Pinpoint the cell where the given text exists, returning its (X, Y) midpoint coordinate. 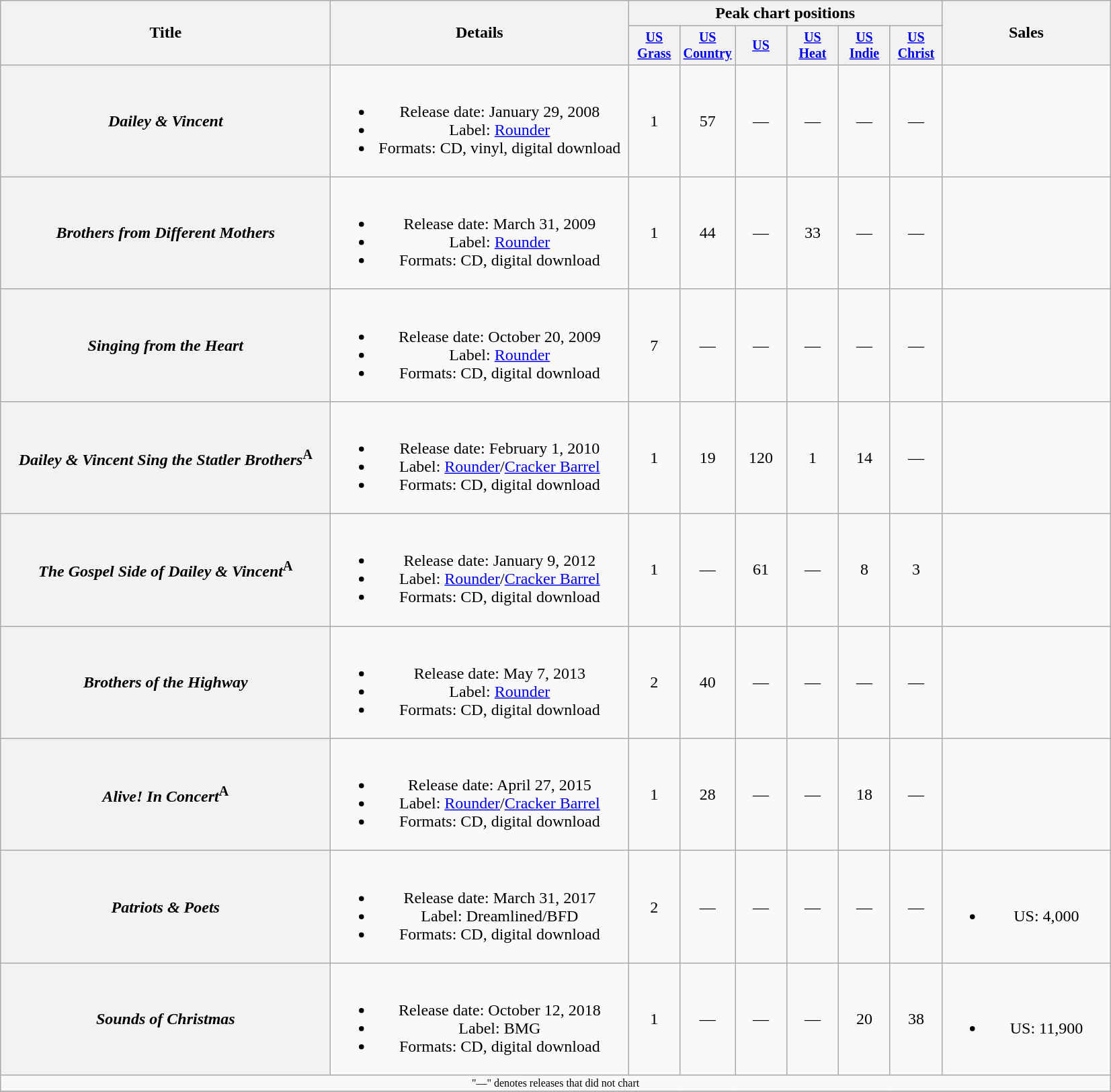
Sounds of Christmas (165, 1019)
US: 4,000 (1026, 907)
US Christ (915, 46)
US Country (708, 46)
Release date: March 31, 2009Label: RounderFormats: CD, digital download (480, 233)
Title (165, 33)
Alive! In ConcertA (165, 794)
38 (915, 1019)
Release date: May 7, 2013Label: RounderFormats: CD, digital download (480, 683)
US (761, 46)
120 (761, 457)
Dailey & Vincent (165, 121)
Release date: October 12, 2018Label: BMGFormats: CD, digital download (480, 1019)
7 (655, 345)
14 (864, 457)
Release date: October 20, 2009Label: RounderFormats: CD, digital download (480, 345)
44 (708, 233)
The Gospel Side of Dailey & VincentA (165, 570)
Brothers of the Highway (165, 683)
US Grass (655, 46)
"—" denotes releases that did not chart (556, 1083)
Release date: January 29, 2008Label: RounderFormats: CD, vinyl, digital download (480, 121)
19 (708, 457)
57 (708, 121)
Peak chart positions (785, 13)
Dailey & Vincent Sing the Statler BrothersA (165, 457)
Details (480, 33)
40 (708, 683)
Patriots & Poets (165, 907)
Singing from the Heart (165, 345)
Release date: February 1, 2010Label: Rounder/Cracker BarrelFormats: CD, digital download (480, 457)
18 (864, 794)
US Heat (812, 46)
Release date: March 31, 2017Label: Dreamlined/BFDFormats: CD, digital download (480, 907)
3 (915, 570)
8 (864, 570)
US Indie (864, 46)
28 (708, 794)
Release date: January 9, 2012Label: Rounder/Cracker BarrelFormats: CD, digital download (480, 570)
33 (812, 233)
Brothers from Different Mothers (165, 233)
61 (761, 570)
Sales (1026, 33)
20 (864, 1019)
Release date: April 27, 2015Label: Rounder/Cracker BarrelFormats: CD, digital download (480, 794)
US: 11,900 (1026, 1019)
